Scan for the cell matching the given text and deliver its [X, Y] coordinate at center. 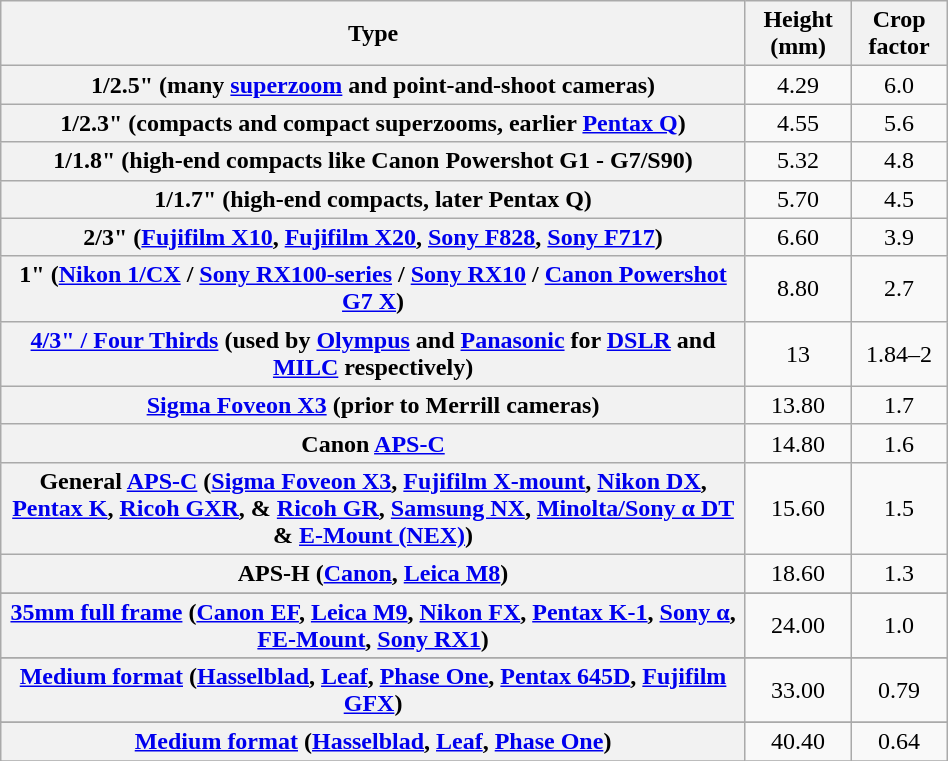
8.80 [798, 288]
1.7 [899, 405]
6.0 [899, 85]
Height (mm) [798, 34]
24.00 [798, 624]
1.0 [899, 624]
1/1.8" (high-end compacts like Canon Powershot G1 - G7/S90) [374, 161]
1" (Nikon 1/CX / Sony RX100-series / Sony RX10 / Canon Powershot G7 X) [374, 288]
1/2.3" (compacts and compact superzooms, earlier Pentax Q) [374, 123]
2.7 [899, 288]
1.84–2 [899, 354]
18.60 [798, 573]
5.6 [899, 123]
5.70 [798, 199]
4.29 [798, 85]
13.80 [798, 405]
35mm full frame (Canon EF, Leica M9, Nikon FX, Pentax K-1, Sony α, FE-Mount, Sony RX1) [374, 624]
1.5 [899, 508]
13 [798, 354]
4/3" / Four Thirds (used by Olympus and Panasonic for DSLR and MILC respectively) [374, 354]
0.64 [899, 742]
APS-H (Canon, Leica M8) [374, 573]
1/1.7" (high-end compacts, later Pentax Q) [374, 199]
3.9 [899, 237]
5.32 [798, 161]
1.3 [899, 573]
General APS-C (Sigma Foveon X3, Fujifilm X-mount, Nikon DX, Pentax K, Ricoh GXR, & Ricoh GR, Samsung NX, Minolta/Sony α DT & E-Mount (NEX)) [374, 508]
Type [374, 34]
15.60 [798, 508]
0.79 [899, 690]
Medium format (Hasselblad, Leaf, Phase One) [374, 742]
6.60 [798, 237]
Sigma Foveon X3 (prior to Merrill cameras) [374, 405]
Crop factor [899, 34]
Canon APS-C [374, 443]
33.00 [798, 690]
4.8 [899, 161]
4.55 [798, 123]
2/3" (Fujifilm X10, Fujifilm X20, Sony F828, Sony F717) [374, 237]
14.80 [798, 443]
1/2.5" (many superzoom and point-and-shoot cameras) [374, 85]
1.6 [899, 443]
40.40 [798, 742]
4.5 [899, 199]
Medium format (Hasselblad, Leaf, Phase One, Pentax 645D, Fujifilm GFX) [374, 690]
